Determine the [x, y] coordinate at the center of the cell enclosing the given text.  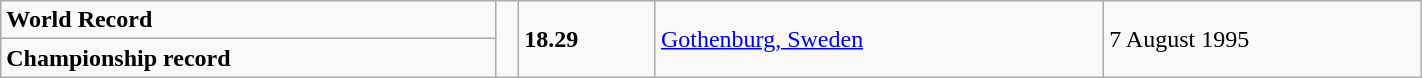
Gothenburg, Sweden [879, 39]
7 August 1995 [1263, 39]
Championship record [248, 58]
18.29 [588, 39]
World Record [248, 20]
